Extract the (x, y) coordinate from the center of the cell holding the provided text.  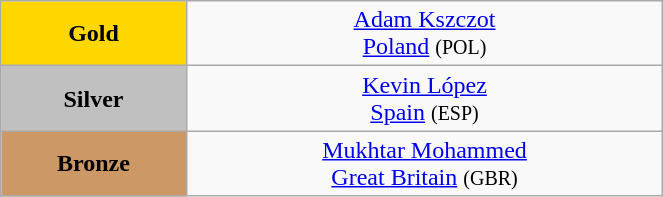
Mukhtar MohammedGreat Britain (GBR) (424, 164)
Bronze (94, 164)
Silver (94, 98)
Kevin LópezSpain (ESP) (424, 98)
Adam KszczotPoland (POL) (424, 34)
Gold (94, 34)
